From the cell containing the given text, extract its center point as [x, y] coordinate. 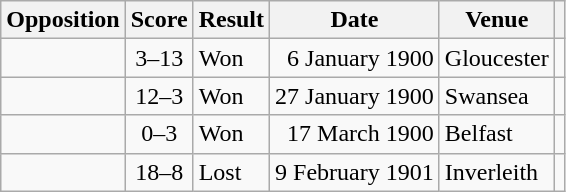
Lost [231, 172]
27 January 1900 [355, 96]
9 February 1901 [355, 172]
Venue [496, 20]
17 March 1900 [355, 134]
6 January 1900 [355, 58]
Inverleith [496, 172]
3–13 [159, 58]
Score [159, 20]
18–8 [159, 172]
0–3 [159, 134]
Belfast [496, 134]
Opposition [63, 20]
Date [355, 20]
Result [231, 20]
Gloucester [496, 58]
Swansea [496, 96]
12–3 [159, 96]
